Extract the [X, Y] coordinate from the center of the cell holding the provided text.  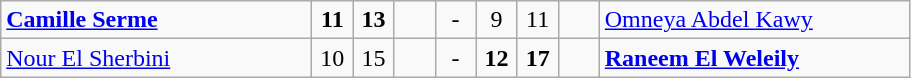
Camille Serme [156, 20]
17 [538, 58]
10 [332, 58]
15 [374, 58]
12 [496, 58]
Nour El Sherbini [156, 58]
Raneem El Weleily [754, 58]
13 [374, 20]
Omneya Abdel Kawy [754, 20]
9 [496, 20]
